Return (X, Y) of the center of cell containing provided text 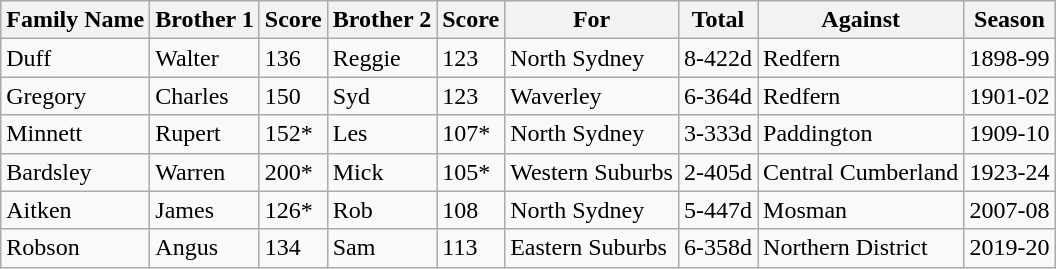
Mick (382, 172)
105* (471, 172)
108 (471, 210)
1909-10 (1010, 134)
Angus (205, 248)
2007-08 (1010, 210)
James (205, 210)
Rob (382, 210)
For (592, 20)
1923-24 (1010, 172)
113 (471, 248)
6-364d (718, 96)
134 (293, 248)
Reggie (382, 58)
Aitken (76, 210)
Total (718, 20)
136 (293, 58)
5-447d (718, 210)
107* (471, 134)
Season (1010, 20)
Brother 1 (205, 20)
Against (861, 20)
Western Suburbs (592, 172)
Walter (205, 58)
1898-99 (1010, 58)
Charles (205, 96)
1901-02 (1010, 96)
Family Name (76, 20)
Northern District (861, 248)
6-358d (718, 248)
Central Cumberland (861, 172)
3-333d (718, 134)
Les (382, 134)
8-422d (718, 58)
Duff (76, 58)
Eastern Suburbs (592, 248)
Warren (205, 172)
Mosman (861, 210)
Paddington (861, 134)
126* (293, 210)
Sam (382, 248)
150 (293, 96)
Syd (382, 96)
Robson (76, 248)
152* (293, 134)
200* (293, 172)
2-405d (718, 172)
Brother 2 (382, 20)
Bardsley (76, 172)
2019-20 (1010, 248)
Rupert (205, 134)
Minnett (76, 134)
Waverley (592, 96)
Gregory (76, 96)
